Determine the [X, Y] coordinate at the center of the cell enclosing the given text.  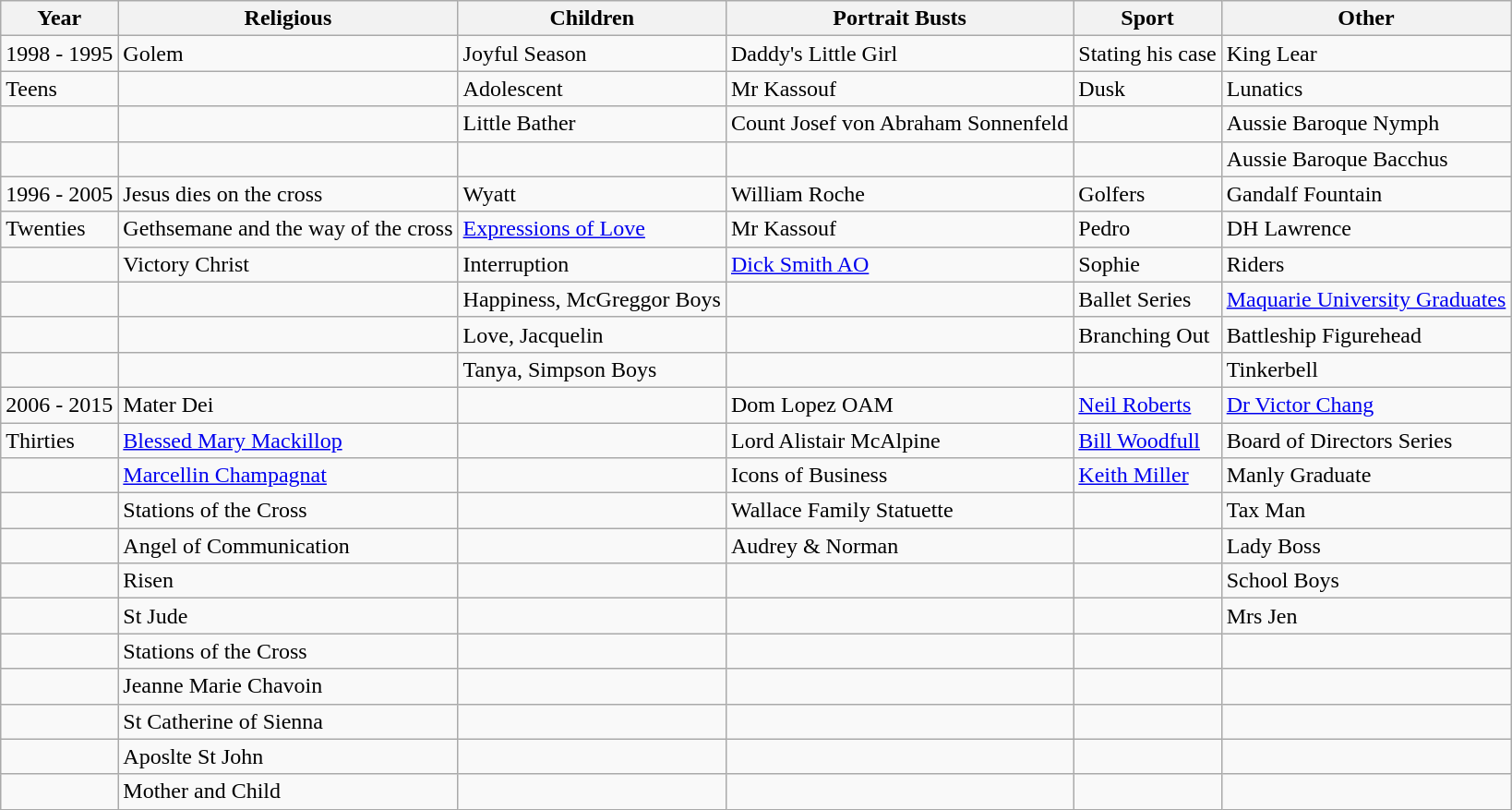
Tinkerbell [1366, 369]
Audrey & Norman [899, 546]
Aussie Baroque Nymph [1366, 124]
King Lear [1366, 54]
Angel of Communication [288, 546]
Dick Smith AO [899, 264]
Board of Directors Series [1366, 441]
Icons of Business [899, 476]
Portrait Busts [899, 18]
Marcellin Champagnat [288, 476]
School Boys [1366, 581]
Happiness, McGreggor Boys [592, 299]
Pedro [1147, 229]
Dr Victor Chang [1366, 405]
Maquarie University Graduates [1366, 299]
Neil Roberts [1147, 405]
Lord Alistair McAlpine [899, 441]
Daddy's Little Girl [899, 54]
Tax Man [1366, 511]
Keith Miller [1147, 476]
Riders [1366, 264]
Year [59, 18]
Gethsemane and the way of the cross [288, 229]
Dom Lopez OAM [899, 405]
Joyful Season [592, 54]
Children [592, 18]
Wyatt [592, 194]
Twenties [59, 229]
Golfers [1147, 194]
1996 - 2005 [59, 194]
Jeanne Marie Chavoin [288, 686]
Religious [288, 18]
Battleship Figurehead [1366, 334]
Expressions of Love [592, 229]
Sophie [1147, 264]
Bill Woodfull [1147, 441]
Wallace Family Statuette [899, 511]
Dusk [1147, 89]
Golem [288, 54]
Blessed Mary Mackillop [288, 441]
Count Josef von Abraham Sonnenfeld [899, 124]
Other [1366, 18]
Interruption [592, 264]
William Roche [899, 194]
2006 - 2015 [59, 405]
St Jude [288, 616]
Stating his case [1147, 54]
Little Bather [592, 124]
Gandalf Fountain [1366, 194]
Thirties [59, 441]
1998 - 1995 [59, 54]
Sport [1147, 18]
Manly Graduate [1366, 476]
St Catherine of Sienna [288, 721]
Aposlte St John [288, 756]
DH Lawrence [1366, 229]
Ballet Series [1147, 299]
Mrs Jen [1366, 616]
Love, Jacquelin [592, 334]
Lady Boss [1366, 546]
Victory Christ [288, 264]
Risen [288, 581]
Branching Out [1147, 334]
Jesus dies on the cross [288, 194]
Teens [59, 89]
Adolescent [592, 89]
Lunatics [1366, 89]
Tanya, Simpson Boys [592, 369]
Mater Dei [288, 405]
Aussie Baroque Bacchus [1366, 159]
Mother and Child [288, 792]
